Capture the cell that displays the provided text and extract its (X, Y) central coordinate. 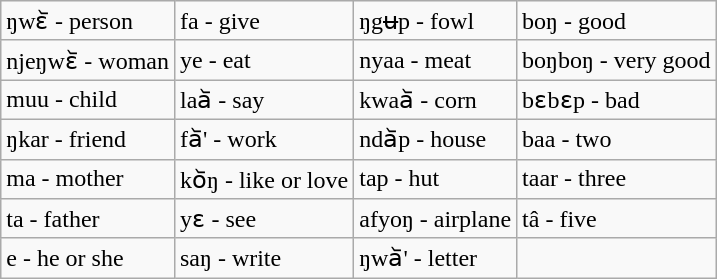
ye - eat (264, 60)
taar - three (616, 179)
saŋ - write (264, 258)
tap - hut (436, 179)
ŋwɛ᷅ - person (88, 21)
baa - two (616, 139)
afyoŋ - airplane (436, 219)
fa᷅' - work (264, 139)
boŋboŋ - very good (616, 60)
ŋkar - friend (88, 139)
fa - give (264, 21)
ŋwa᷅' - letter (436, 258)
nyaa - meat (436, 60)
e - he or she (88, 258)
laa᷅ - say (264, 100)
kwaa᷅ - corn (436, 100)
boŋ - good (616, 21)
nda᷅p - house (436, 139)
yɛ - see (264, 219)
ta - father (88, 219)
njeŋwɛ᷅ - woman (88, 60)
muu - child (88, 100)
ma - mother (88, 179)
bɛbɛp - bad (616, 100)
ko᷅ŋ - like or love (264, 179)
tâ - five (616, 219)
ŋgʉp - fowl (436, 21)
